Identify which cell holds the provided text, then report its (x, y) central coordinate. 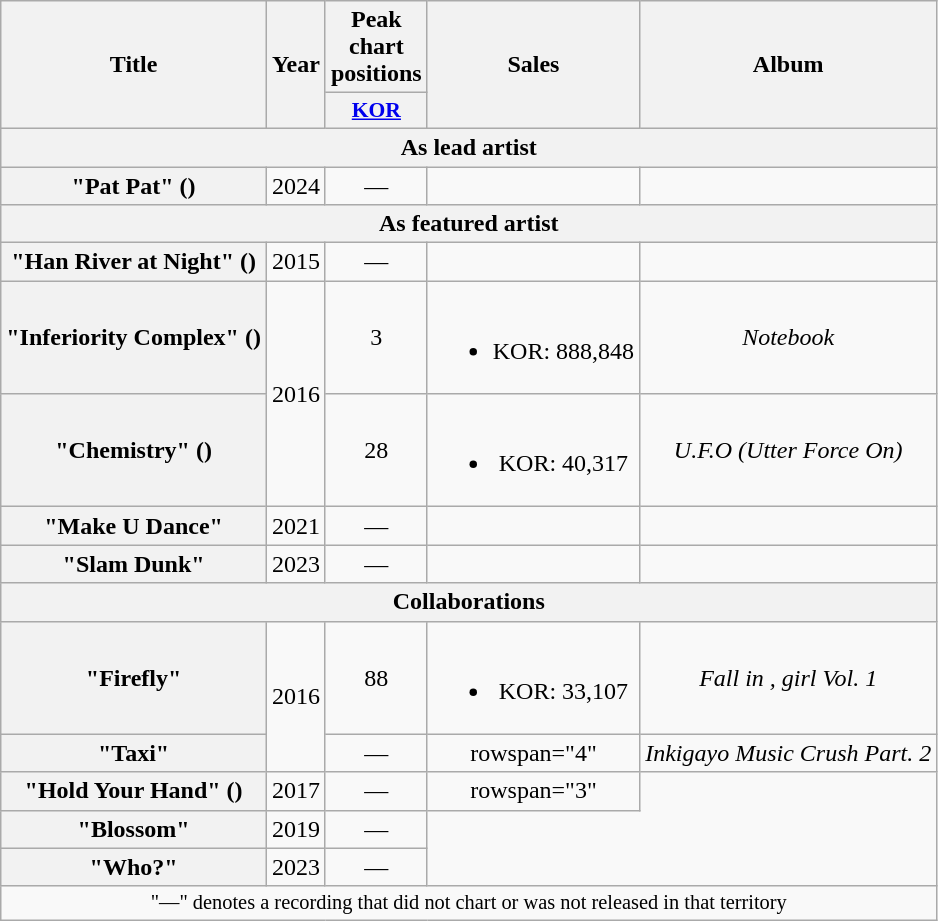
2024 (296, 185)
"Make U Dance" (134, 526)
Notebook (788, 338)
28 (376, 450)
Fall in , girl Vol. 1 (788, 678)
KOR (376, 111)
"Inferiority Complex" () (134, 338)
2019 (296, 829)
"Blossom" (134, 829)
"—" denotes a recording that did not chart or was not released in that territory (469, 903)
3 (376, 338)
Peak chartpositions (376, 47)
KOR: 40,317 (533, 450)
"Han River at Night" () (134, 262)
As featured artist (469, 224)
88 (376, 678)
rowspan="4" (533, 753)
"Firefly" (134, 678)
"Pat Pat" () (134, 185)
2015 (296, 262)
"Chemistry" () (134, 450)
KOR: 888,848 (533, 338)
"Hold Your Hand" () (134, 791)
Year (296, 65)
U.F.O (Utter Force On) (788, 450)
rowspan="3" (533, 791)
2017 (296, 791)
2021 (296, 526)
"Taxi" (134, 753)
As lead artist (469, 147)
Album (788, 65)
"Who?" (134, 867)
KOR: 33,107 (533, 678)
Inkigayo Music Crush Part. 2 (788, 753)
"Slam Dunk" (134, 564)
Collaborations (469, 602)
Title (134, 65)
Sales (533, 65)
